Identify which cell holds the provided text, then report its (X, Y) central coordinate. 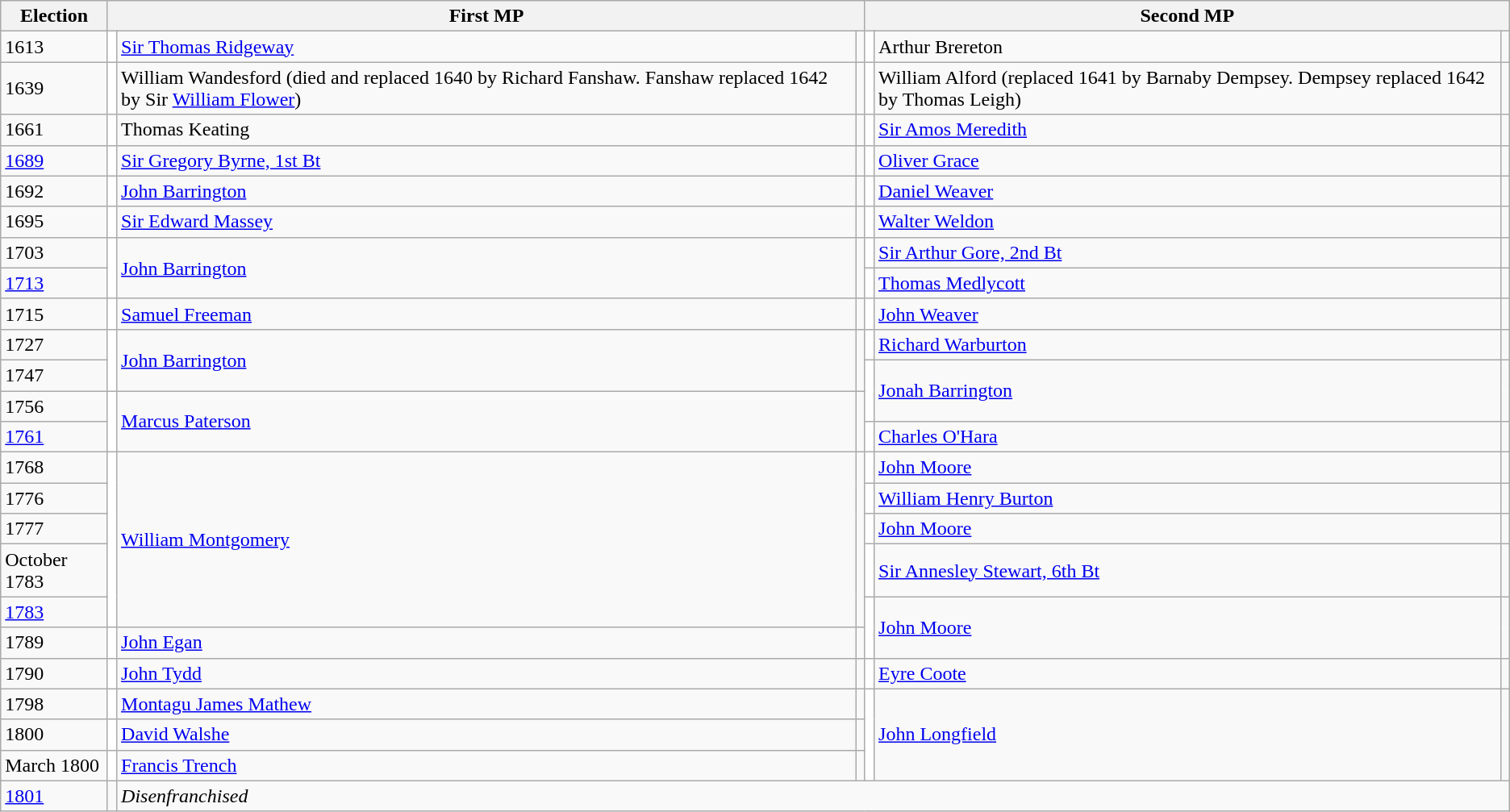
John Longfield (1187, 735)
Samuel Freeman (487, 314)
Sir Arthur Gore, 2nd Bt (1187, 252)
1761 (55, 437)
Walter Weldon (1187, 222)
October 1783 (55, 571)
Thomas Medlycott (1187, 283)
First MP (486, 16)
Arthur Brereton (1187, 47)
1747 (55, 375)
Jonah Barrington (1187, 390)
Montagu James Mathew (487, 704)
Charles O'Hara (1187, 437)
Disenfranchised (813, 796)
Thomas Keating (487, 130)
John Egan (487, 643)
1800 (55, 735)
1789 (55, 643)
1790 (55, 673)
Sir Annesley Stewart, 6th Bt (1187, 571)
Election (55, 16)
William Wandesford (died and replaced 1640 by Richard Fanshaw. Fanshaw replaced 1642 by Sir William Flower) (487, 89)
Sir Edward Massey (487, 222)
1713 (55, 283)
1756 (55, 406)
Francis Trench (487, 765)
1783 (55, 612)
1692 (55, 191)
1768 (55, 468)
Second MP (1187, 16)
1715 (55, 314)
Marcus Paterson (487, 421)
David Walshe (487, 735)
Sir Gregory Byrne, 1st Bt (487, 160)
Richard Warburton (1187, 344)
1727 (55, 344)
1801 (55, 796)
1777 (55, 529)
Eyre Coote (1187, 673)
William Alford (replaced 1641 by Barnaby Dempsey. Dempsey replaced 1642 by Thomas Leigh) (1187, 89)
1776 (55, 498)
John Tydd (487, 673)
1613 (55, 47)
1661 (55, 130)
Sir Amos Meredith (1187, 130)
1798 (55, 704)
1703 (55, 252)
Sir Thomas Ridgeway (487, 47)
1639 (55, 89)
John Weaver (1187, 314)
Daniel Weaver (1187, 191)
William Henry Burton (1187, 498)
Oliver Grace (1187, 160)
William Montgomery (487, 540)
1689 (55, 160)
March 1800 (55, 765)
1695 (55, 222)
